Provide the [x, y] coordinate of the cell's center where the given text is located.  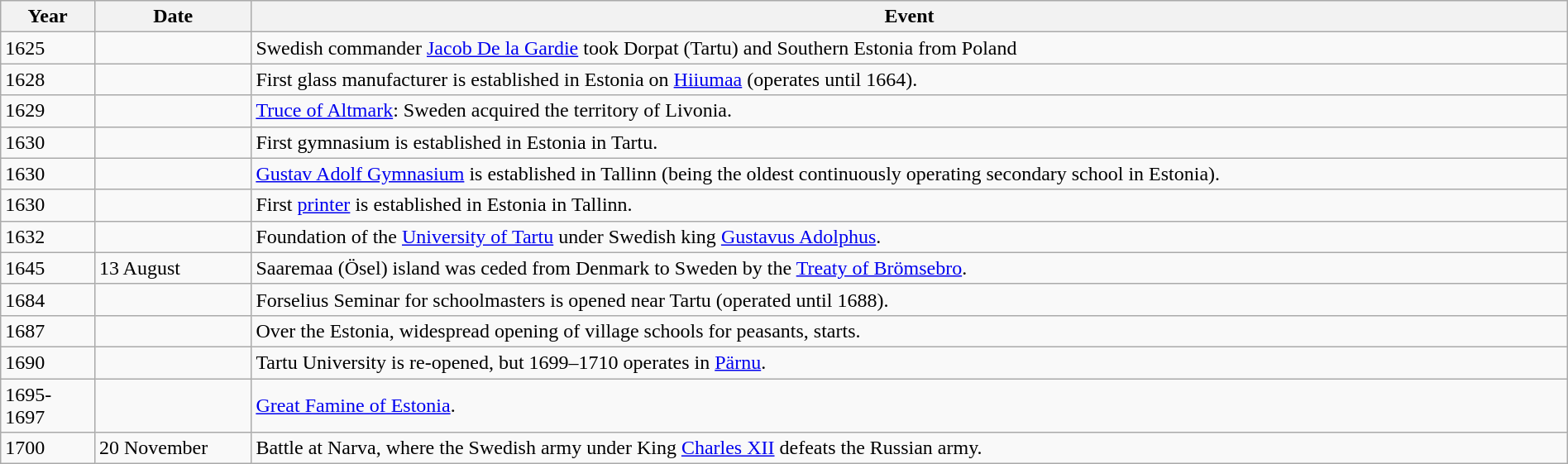
1645 [48, 268]
13 August [172, 268]
1628 [48, 79]
Tartu University is re-opened, but 1699–1710 operates in Pärnu. [910, 362]
Forselius Seminar for schoolmasters is opened near Tartu (operated until 1688). [910, 299]
Date [172, 17]
20 November [172, 448]
1684 [48, 299]
Battle at Narva, where the Swedish army under King Charles XII defeats the Russian army. [910, 448]
Year [48, 17]
1700 [48, 448]
1632 [48, 237]
1687 [48, 331]
Truce of Altmark: Sweden acquired the territory of Livonia. [910, 111]
Foundation of the University of Tartu under Swedish king Gustavus Adolphus. [910, 237]
Event [910, 17]
Over the Estonia, widespread opening of village schools for peasants, starts. [910, 331]
Gustav Adolf Gymnasium is established in Tallinn (being the oldest continuously operating secondary school in Estonia). [910, 174]
1690 [48, 362]
1625 [48, 48]
First printer is established in Estonia in Tallinn. [910, 205]
Great Famine of Estonia. [910, 405]
First gymnasium is established in Estonia in Tartu. [910, 142]
First glass manufacturer is established in Estonia on Hiiumaa (operates until 1664). [910, 79]
Saaremaa (Ösel) island was ceded from Denmark to Sweden by the Treaty of Brömsebro. [910, 268]
Swedish commander Jacob De la Gardie took Dorpat (Tartu) and Southern Estonia from Poland [910, 48]
1695-1697 [48, 405]
1629 [48, 111]
